Determine the [X, Y] coordinate at the center of the cell enclosing the given text.  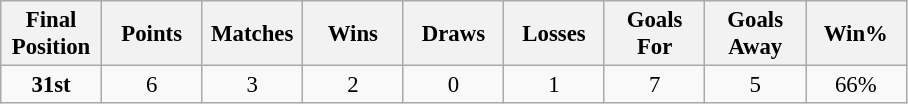
5 [756, 85]
3 [252, 85]
Wins [354, 34]
Goals For [654, 34]
6 [152, 85]
Goals Away [756, 34]
Final Position [52, 34]
Points [152, 34]
Win% [856, 34]
0 [454, 85]
31st [52, 85]
2 [354, 85]
7 [654, 85]
Losses [554, 34]
Matches [252, 34]
Draws [454, 34]
66% [856, 85]
1 [554, 85]
